Determine the [x, y] coordinate at the center of the cell enclosing the given text.  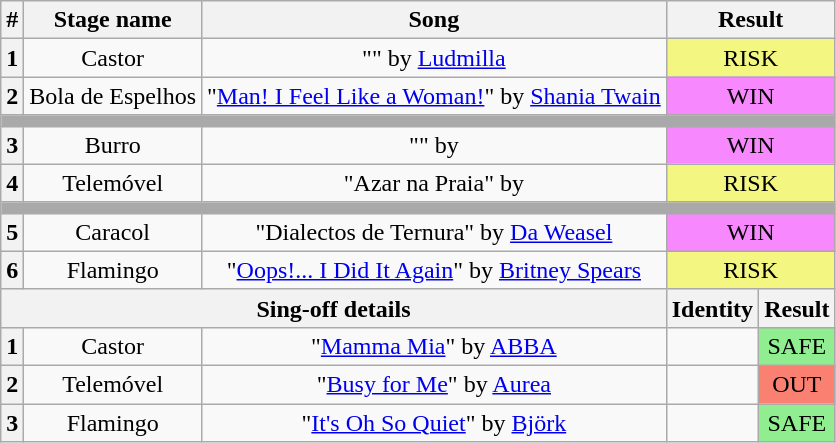
4 [12, 183]
Caracol [113, 232]
"Oops!... I Did It Again" by Britney Spears [434, 270]
"" by [434, 145]
Identity [712, 308]
Song [434, 20]
Sing-off details [334, 308]
"Azar na Praia" by [434, 183]
"Mamma Mia" by ABBA [434, 346]
5 [12, 232]
Burro [113, 145]
# [12, 20]
"Dialectos de Ternura" by Da Weasel [434, 232]
Bola de Espelhos [113, 96]
"It's Oh So Quiet" by Björk [434, 423]
"" by Ludmilla [434, 58]
OUT [797, 384]
Stage name [113, 20]
6 [12, 270]
"Busy for Me" by Aurea [434, 384]
"Man! I Feel Like a Woman!" by Shania Twain [434, 96]
